For the text-containing cell, return its midpoint in [X, Y] coordinate format. 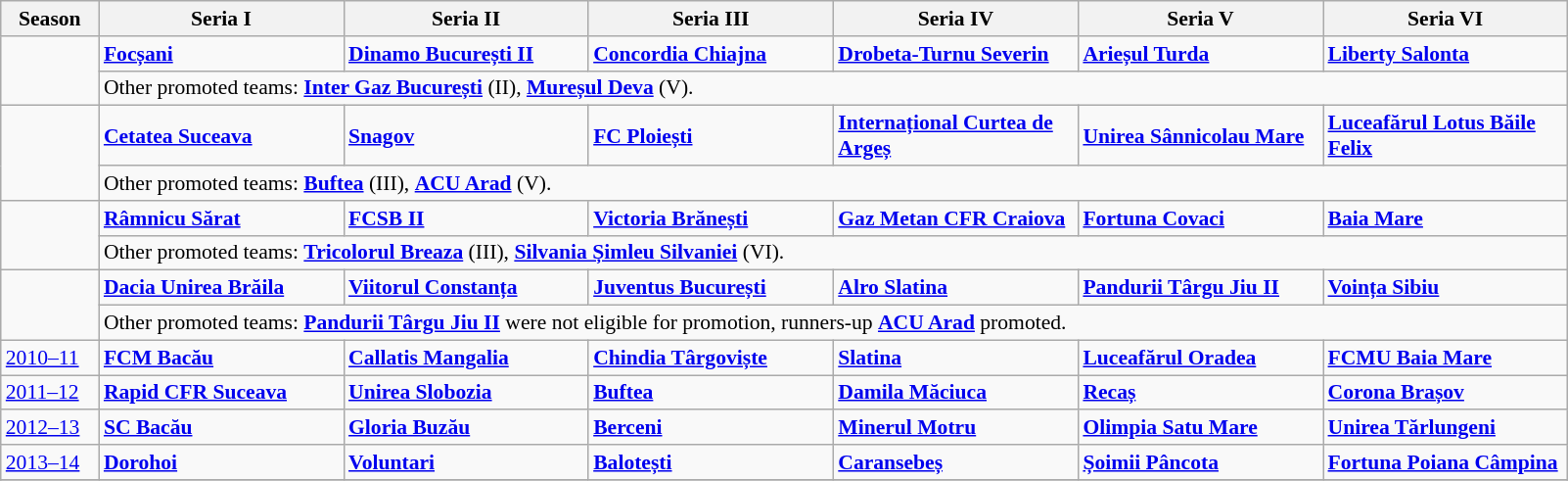
SC Bacău [221, 428]
Voluntari [466, 462]
Fortuna Covaci [1200, 218]
Șoimii Pâncota [1200, 462]
Fortuna Poiana Câmpina [1446, 462]
Buftea [711, 393]
Internațional Curtea de Argeș [955, 135]
Unirea Slobozia [466, 393]
Pandurii Târgu Jiu II [1200, 288]
Other promoted teams: Inter Gaz București (II), Mureșul Deva (V). [834, 88]
Dorohoi [221, 462]
Slatina [955, 358]
Seria II [466, 19]
Voința Sibiu [1446, 288]
Balotești [711, 462]
2011–12 [50, 393]
Seria III [711, 19]
Gloria Buzău [466, 428]
Damila Măciuca [955, 393]
FCMU Baia Mare [1446, 358]
Concordia Chiajna [711, 54]
2013–14 [50, 462]
Dinamo București II [466, 54]
Season [50, 19]
Luceafărul Oradea [1200, 358]
Corona Brașov [1446, 393]
Drobeta-Turnu Severin [955, 54]
Alro Slatina [955, 288]
Seria IV [955, 19]
Snagov [466, 135]
Minerul Motru [955, 428]
Olimpia Satu Mare [1200, 428]
Râmnicu Sărat [221, 218]
Caransebeș [955, 462]
Gaz Metan CFR Craiova [955, 218]
Dacia Unirea Brăila [221, 288]
Unirea Sânnicolau Mare [1200, 135]
Recaș [1200, 393]
FC Ploiești [711, 135]
2010–11 [50, 358]
Chindia Târgoviște [711, 358]
Juventus București [711, 288]
2012–13 [50, 428]
Viitorul Constanța [466, 288]
Baia Mare [1446, 218]
Seria V [1200, 19]
Rapid CFR Suceava [221, 393]
Seria VI [1446, 19]
Arieșul Turda [1200, 54]
Luceafărul Lotus Băile Felix [1446, 135]
Victoria Brănești [711, 218]
Focșani [221, 54]
Other promoted teams: Buftea (III), ACU Arad (V). [834, 183]
Other promoted teams: Pandurii Târgu Jiu II were not eligible for promotion, runners-up ACU Arad promoted. [834, 323]
FCSB II [466, 218]
Cetatea Suceava [221, 135]
Unirea Tărlungeni [1446, 428]
Berceni [711, 428]
Seria I [221, 19]
FCM Bacău [221, 358]
Liberty Salonta [1446, 54]
Other promoted teams: Tricolorul Breaza (III), Silvania Șimleu Silvaniei (VI). [834, 253]
Callatis Mangalia [466, 358]
